Search for the cell housing the specified text and yield its [X, Y] center coordinate. 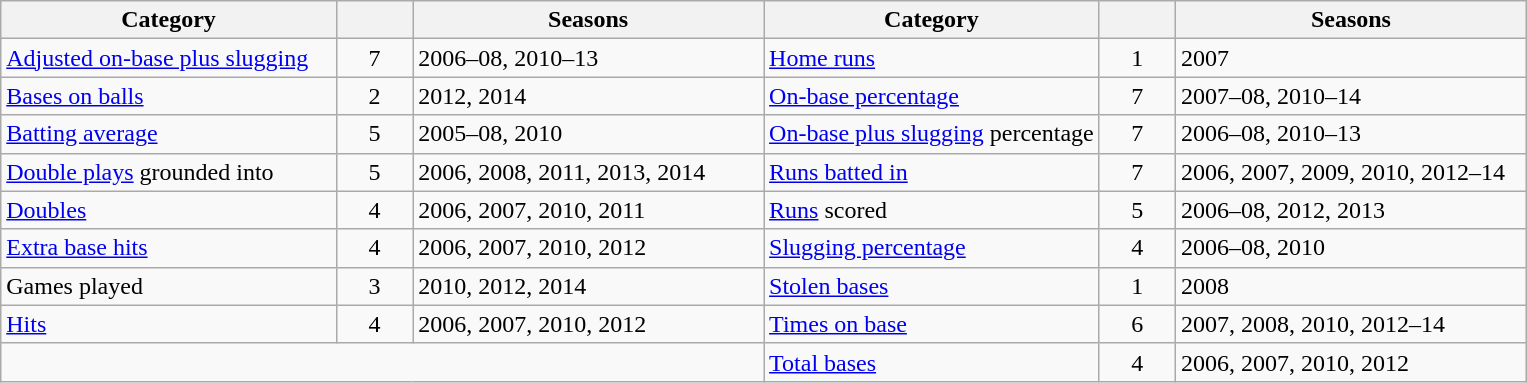
2 [374, 96]
Hits [169, 324]
2012, 2014 [588, 96]
2005–08, 2010 [588, 134]
2007 [1350, 58]
3 [374, 286]
Doubles [169, 210]
Runs batted in [932, 172]
Stolen bases [932, 286]
2007, 2008, 2010, 2012–14 [1350, 324]
Bases on balls [169, 96]
Batting average [169, 134]
Games played [169, 286]
2008 [1350, 286]
2007–08, 2010–14 [1350, 96]
6 [1137, 324]
Home runs [932, 58]
2010, 2012, 2014 [588, 286]
Adjusted on-base plus slugging [169, 58]
On-base plus slugging percentage [932, 134]
2006, 2007, 2009, 2010, 2012–14 [1350, 172]
Times on base [932, 324]
Total bases [932, 362]
Double plays grounded into [169, 172]
Extra base hits [169, 248]
2006, 2007, 2010, 2011 [588, 210]
2006, 2008, 2011, 2013, 2014 [588, 172]
On-base percentage [932, 96]
Runs scored [932, 210]
2006–08, 2010 [1350, 248]
2006–08, 2012, 2013 [1350, 210]
Slugging percentage [932, 248]
